Identify which cell holds the provided text, then report its [X, Y] central coordinate. 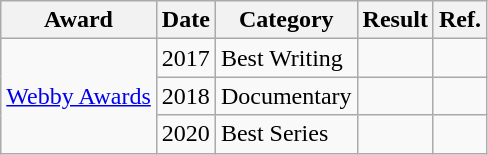
Webby Awards [79, 96]
2017 [186, 58]
Best Writing [286, 58]
2018 [186, 96]
Ref. [460, 20]
Category [286, 20]
Documentary [286, 96]
Date [186, 20]
2020 [186, 134]
Result [395, 20]
Award [79, 20]
Best Series [286, 134]
